Extract the [x, y] coordinate from the center of the cell holding the provided text.  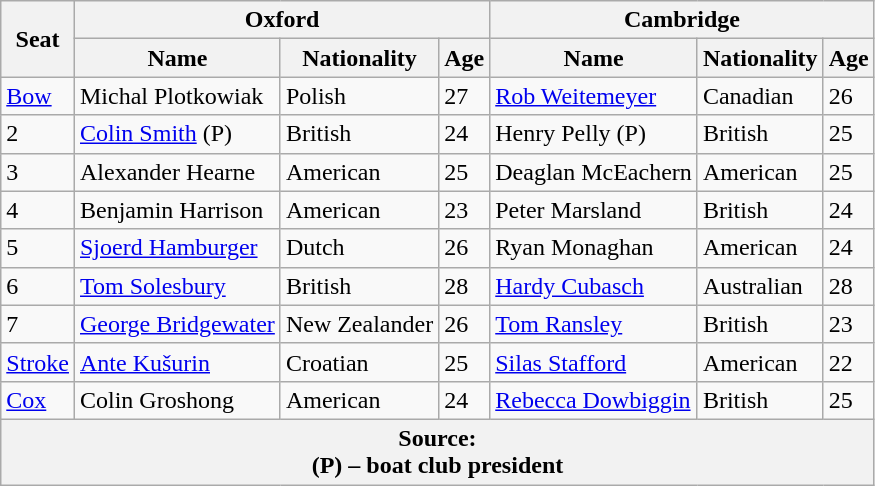
Michal Plotkowiak [177, 96]
Peter Marsland [594, 210]
Deaglan McEachern [594, 172]
Croatian [359, 362]
Ante Kušurin [177, 362]
Canadian [760, 96]
Colin Smith (P) [177, 134]
Sjoerd Hamburger [177, 248]
4 [38, 210]
Colin Groshong [177, 400]
Henry Pelly (P) [594, 134]
Stroke [38, 362]
Polish [359, 96]
27 [464, 96]
Oxford [282, 20]
Rebecca Dowbiggin [594, 400]
6 [38, 286]
Hardy Cubasch [594, 286]
Alexander Hearne [177, 172]
5 [38, 248]
Dutch [359, 248]
22 [848, 362]
Silas Stafford [594, 362]
Tom Solesbury [177, 286]
Seat [38, 39]
Cox [38, 400]
George Bridgewater [177, 324]
New Zealander [359, 324]
7 [38, 324]
Cambridge [682, 20]
3 [38, 172]
Ryan Monaghan [594, 248]
Benjamin Harrison [177, 210]
Tom Ransley [594, 324]
Rob Weitemeyer [594, 96]
Bow [38, 96]
Australian [760, 286]
Source:(P) – boat club president [438, 452]
2 [38, 134]
